Return the [X, Y] coordinate for the center point of the cell that contains the specified text.  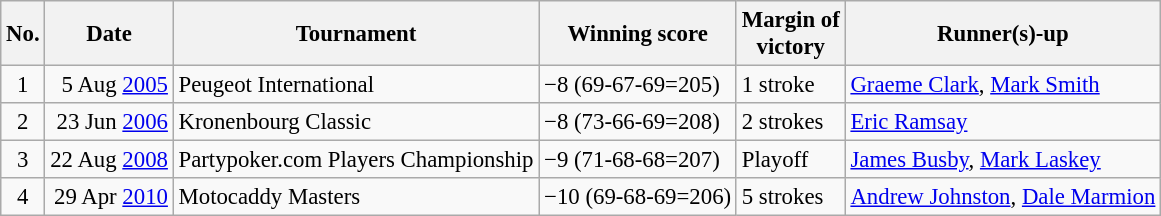
3 [23, 160]
Eric Ramsay [1003, 122]
1 [23, 85]
Margin ofvictory [790, 34]
−9 (71-68-68=207) [638, 160]
James Busby, Mark Laskey [1003, 160]
Andrew Johnston, Dale Marmion [1003, 197]
Runner(s)-up [1003, 34]
Partypoker.com Players Championship [356, 160]
−8 (73-66-69=208) [638, 122]
No. [23, 34]
22 Aug 2008 [109, 160]
1 stroke [790, 85]
4 [23, 197]
29 Apr 2010 [109, 197]
23 Jun 2006 [109, 122]
Peugeot International [356, 85]
5 Aug 2005 [109, 85]
Date [109, 34]
Kronenbourg Classic [356, 122]
5 strokes [790, 197]
−10 (69-68-69=206) [638, 197]
Winning score [638, 34]
Graeme Clark, Mark Smith [1003, 85]
2 [23, 122]
Playoff [790, 160]
−8 (69-67-69=205) [638, 85]
2 strokes [790, 122]
Motocaddy Masters [356, 197]
Tournament [356, 34]
